Scan for the cell matching the given text and deliver its [x, y] coordinate at center. 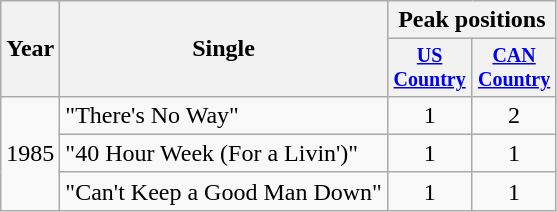
CAN Country [514, 68]
Year [30, 49]
"There's No Way" [224, 115]
"Can't Keep a Good Man Down" [224, 191]
Single [224, 49]
1985 [30, 153]
Peak positions [472, 20]
"40 Hour Week (For a Livin')" [224, 153]
2 [514, 115]
US Country [429, 68]
